From the cell containing the given text, extract its center point as [x, y] coordinate. 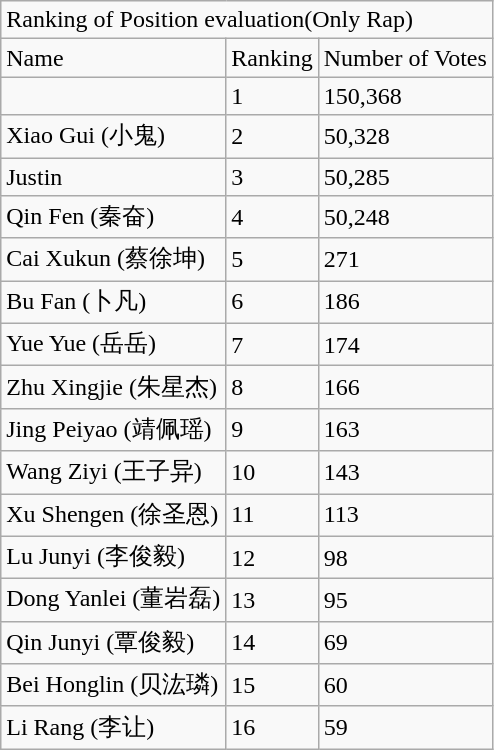
113 [405, 516]
7 [272, 344]
3 [272, 177]
50,285 [405, 177]
50,248 [405, 218]
14 [272, 642]
Zhu Xingjie (朱星杰) [114, 388]
60 [405, 686]
143 [405, 472]
5 [272, 260]
Dong Yanlei (董岩磊) [114, 600]
271 [405, 260]
Ranking [272, 58]
186 [405, 302]
Bei Honglin (贝汯璘) [114, 686]
59 [405, 728]
Xiao Gui (小鬼) [114, 136]
69 [405, 642]
Wang Ziyi (王子异) [114, 472]
174 [405, 344]
Cai Xukun (蔡徐坤) [114, 260]
150,368 [405, 96]
166 [405, 388]
8 [272, 388]
Ranking of Position evaluation(Only Rap) [247, 20]
Lu Junyi (李俊毅) [114, 558]
13 [272, 600]
Qin Fen (秦奋) [114, 218]
9 [272, 430]
Qin Junyi (覃俊毅) [114, 642]
16 [272, 728]
50,328 [405, 136]
98 [405, 558]
163 [405, 430]
Bu Fan (卜凡) [114, 302]
Jing Peiyao (靖佩瑶) [114, 430]
1 [272, 96]
2 [272, 136]
6 [272, 302]
Xu Shengen (徐圣恩) [114, 516]
11 [272, 516]
Number of Votes [405, 58]
15 [272, 686]
95 [405, 600]
12 [272, 558]
Li Rang (李让) [114, 728]
Justin [114, 177]
10 [272, 472]
4 [272, 218]
Yue Yue (岳岳) [114, 344]
Name [114, 58]
